Capture the cell that displays the provided text and extract its [x, y] central coordinate. 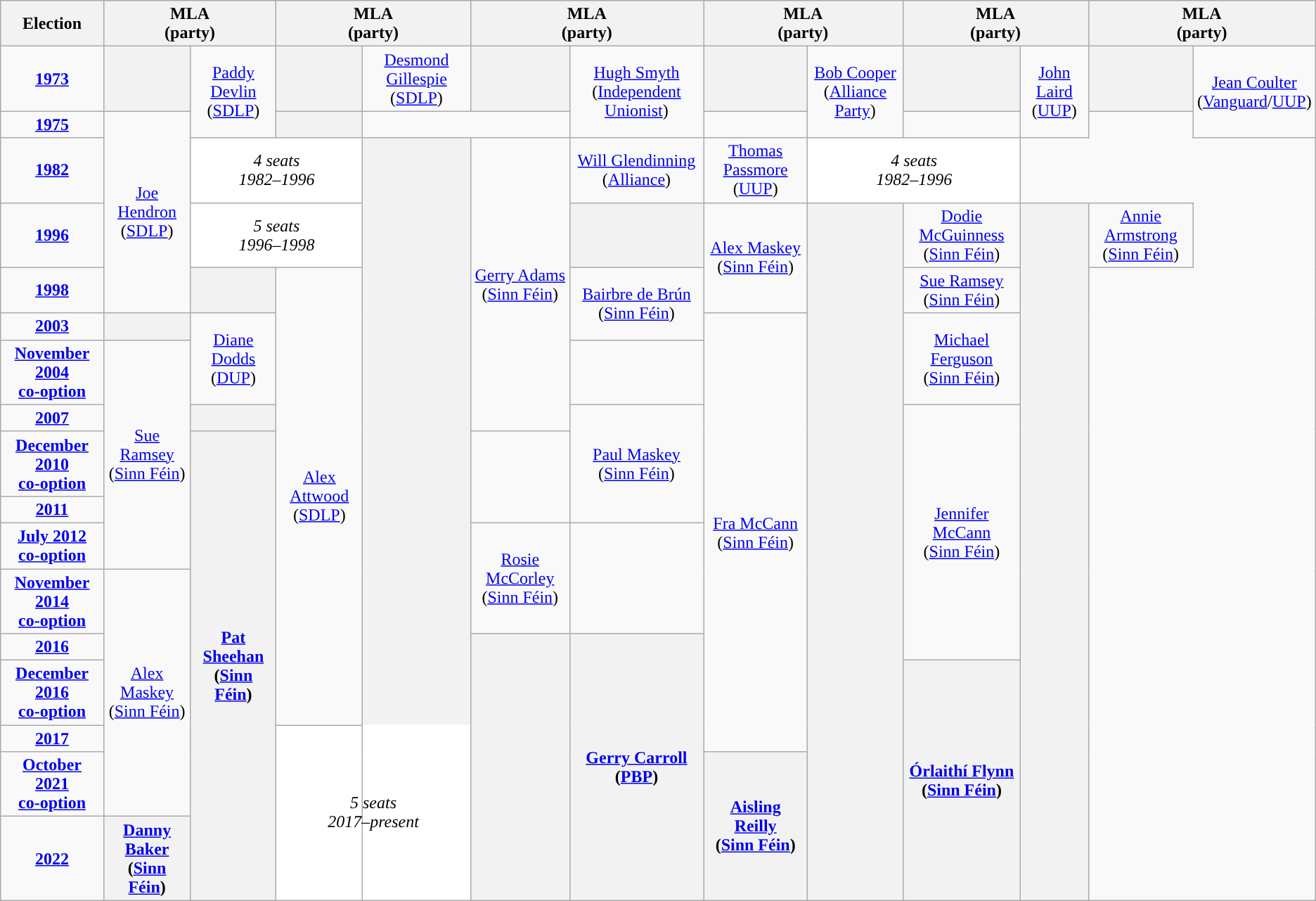
Jean Coulter(Vanguard/UUP) [1254, 92]
Bob Cooper(Alliance Party) [855, 92]
Dodie McGuinness(Sinn Féin) [962, 235]
Hugh Smyth(Independent Unionist) [636, 92]
1996 [52, 235]
1975 [52, 124]
Desmond Gillespie(SDLP) [416, 79]
Alex Attwood(SDLP) [319, 497]
1982 [52, 170]
November 2004co-option [52, 372]
2007 [52, 418]
Aisling Reilly(Sinn Féin) [756, 826]
2003 [52, 326]
1998 [52, 290]
Gerry Adams(Sinn Féin) [520, 284]
Diane Dodds(DUP) [233, 359]
Thomas Passmore(UUP) [756, 170]
Pat Sheehan(Sinn Féin) [233, 665]
December 2010co-option [52, 464]
John Laird(UUP) [1054, 92]
Danny Baker(Sinn Féin) [147, 858]
Fra McCann(Sinn Féin) [756, 532]
Will Glendinning(Alliance) [636, 170]
2017 [52, 739]
Michael Ferguson(Sinn Féin) [962, 359]
1973 [52, 79]
Annie Armstrong(Sinn Féin) [1140, 235]
Bairbre de Brún(Sinn Féin) [636, 304]
2022 [52, 858]
Election [52, 24]
October 2021co-option [52, 784]
2011 [52, 509]
Paul Maskey(Sinn Féin) [636, 464]
5 seats2017–present [373, 813]
Gerry Carroll(PBP) [636, 767]
November 2014co-option [52, 601]
5 seats1996–1998 [277, 235]
Rosie McCorley(Sinn Féin) [520, 578]
Órlaithí Flynn(Sinn Féin) [962, 781]
2016 [52, 647]
Paddy Devlin(SDLP) [233, 92]
Joe Hendron(SDLP) [147, 212]
December 2016co-option [52, 693]
July 2012co-option [52, 546]
Jennifer McCann(Sinn Féin) [962, 532]
